For the text-containing cell, return its midpoint in [X, Y] coordinate format. 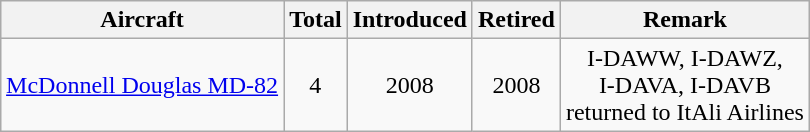
Aircraft [142, 20]
Remark [684, 20]
McDonnell Douglas MD-82 [142, 85]
I-DAWW, I-DAWZ, I-DAVA, I-DAVBreturned to ItAli Airlines [684, 85]
Total [316, 20]
Introduced [410, 20]
Retired [516, 20]
4 [316, 85]
